Locate the cell with the specified text and output its [x, y] center coordinate. 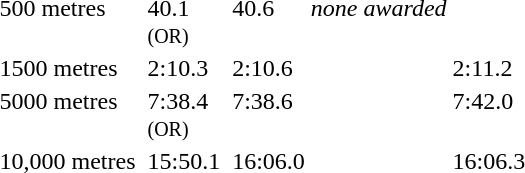
2:10.3 [184, 68]
7:38.4(OR) [184, 114]
2:10.6 [269, 68]
7:38.6 [269, 114]
